From the cell containing the given text, extract its center point as [X, Y] coordinate. 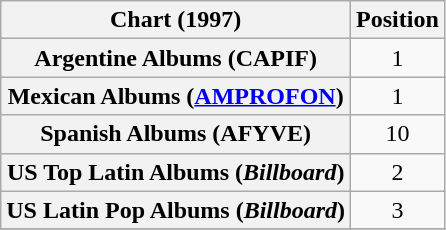
Argentine Albums (CAPIF) [176, 58]
US Top Latin Albums (Billboard) [176, 172]
US Latin Pop Albums (Billboard) [176, 210]
Chart (1997) [176, 20]
3 [398, 210]
Position [398, 20]
Mexican Albums (AMPROFON) [176, 96]
Spanish Albums (AFYVE) [176, 134]
10 [398, 134]
2 [398, 172]
